Locate the cell with the specified text and output its [X, Y] center coordinate. 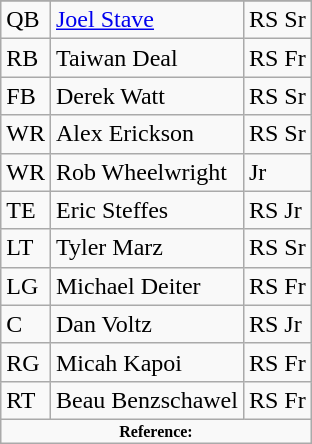
Derek Watt [146, 96]
Alex Erickson [146, 134]
TE [26, 210]
Joel Stave [146, 20]
QB [26, 20]
C [26, 324]
Taiwan Deal [146, 58]
Beau Benzschawel [146, 400]
Jr [277, 172]
Micah Kapoi [146, 362]
Tyler Marz [146, 248]
FB [26, 96]
Reference: [156, 431]
Michael Deiter [146, 286]
Eric Steffes [146, 210]
LT [26, 248]
RT [26, 400]
LG [26, 286]
RG [26, 362]
Dan Voltz [146, 324]
RB [26, 58]
Rob Wheelwright [146, 172]
